Return (x, y) of the center of cell containing provided text 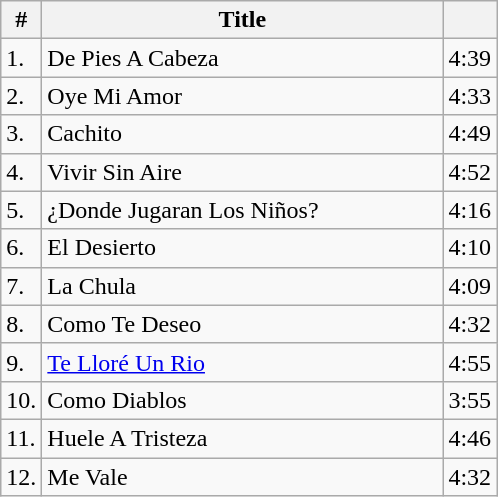
10. (22, 400)
De Pies A Cabeza (242, 58)
4:33 (470, 96)
8. (22, 324)
Te Lloré Un Rio (242, 362)
4:55 (470, 362)
Vivir Sin Aire (242, 172)
6. (22, 248)
4:09 (470, 286)
3:55 (470, 400)
La Chula (242, 286)
4. (22, 172)
4:39 (470, 58)
2. (22, 96)
4:10 (470, 248)
Oye Mi Amor (242, 96)
1. (22, 58)
12. (22, 477)
11. (22, 438)
Title (242, 20)
Huele A Tristeza (242, 438)
5. (22, 210)
El Desierto (242, 248)
9. (22, 362)
Como Te Deseo (242, 324)
# (22, 20)
3. (22, 134)
Cachito (242, 134)
4:49 (470, 134)
Me Vale (242, 477)
4:52 (470, 172)
4:16 (470, 210)
¿Donde Jugaran Los Niños? (242, 210)
4:46 (470, 438)
7. (22, 286)
Como Diablos (242, 400)
